Return [X, Y] of the center of cell containing provided text 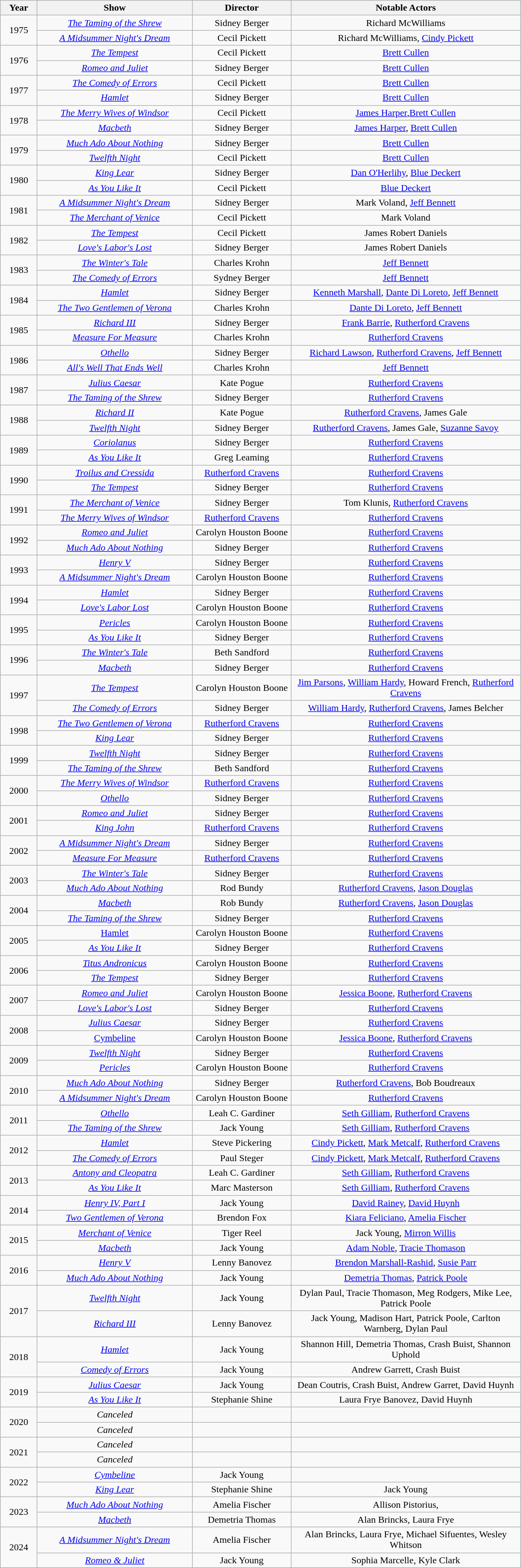
1999 [19, 761]
1979 [19, 150]
2005 [19, 941]
Dante Di Loreto, Jeff Bennett [406, 308]
2008 [19, 1030]
1982 [19, 240]
Show [115, 8]
2009 [19, 1060]
1991 [19, 510]
2013 [19, 1180]
2024 [19, 1547]
Marc Masterson [242, 1188]
1977 [19, 90]
1993 [19, 570]
Rutherford Cravens, James Gale, Suzanne Savoy [406, 427]
Richard Lawson, Rutherford Cravens, Jeff Bennett [406, 353]
Sophia Marcelle, Kyle Clark [406, 1560]
2007 [19, 1000]
2020 [19, 1422]
1988 [19, 420]
2023 [19, 1512]
Blue Deckert [406, 188]
1980 [19, 180]
Adam Noble, Tracie Thomason [406, 1248]
Two Gentlemen of Verona [115, 1218]
Notable Actors [406, 8]
1984 [19, 300]
Dylan Paul, Tracie Thomason, Meg Rodgers, Mike Lee, Patrick Poole [406, 1298]
1997 [19, 696]
Jack Young, Mirron Willis [406, 1233]
1998 [19, 731]
2018 [19, 1356]
Mark Voland [406, 218]
2003 [19, 880]
Coriolanus [115, 443]
1985 [19, 330]
2019 [19, 1392]
1983 [19, 270]
1995 [19, 630]
Romeo & Juliet [115, 1560]
1996 [19, 660]
Rob Bundy [242, 903]
Jim Parsons, William Hardy, Howard French, Rutherford Cravens [406, 688]
James Harper, Brett Cullen [406, 128]
1992 [19, 540]
Paul Steger [242, 1158]
Rod Bundy [242, 888]
1990 [19, 480]
1976 [19, 60]
Antony and Cleopatra [115, 1173]
Allison Pistorius, [406, 1505]
Dean Coutris, Crash Buist, Andrew Garret, David Huynh [406, 1384]
2010 [19, 1090]
Brendon Marshall-Rashid, Susie Parr [406, 1263]
2002 [19, 850]
Tiger Reel [242, 1233]
Frank Barrie, Rutherford Cravens [406, 323]
2021 [19, 1452]
1987 [19, 390]
Year [19, 8]
Brendon Fox [242, 1218]
Richard McWilliams [406, 23]
1986 [19, 360]
2022 [19, 1482]
Comedy of Errors [115, 1369]
Merchant of Venice [115, 1233]
2014 [19, 1210]
2000 [19, 790]
Demetria Thomas, Patrick Poole [406, 1278]
2001 [19, 820]
Henry IV, Part I [115, 1203]
Richard II [115, 412]
1978 [19, 120]
Jack Young, Madison Hart, Patrick Poole, Carlton Warnberg, Dylan Paul [406, 1323]
Mark Voland, Jeff Bennett [406, 203]
Troilus and Cressida [115, 473]
David Rainey, David Huynh [406, 1203]
1975 [19, 30]
Tom Klunis, Rutherford Cravens [406, 503]
King John [115, 828]
Titus Andronicus [115, 963]
Alan Brincks, Laura Frye [406, 1520]
Greg Leaming [242, 458]
Rutherford Cravens, Bob Boudreaux [406, 1083]
Alan Brincks, Laura Frye, Michael Sifuentes, Wesley Whitson [406, 1540]
2012 [19, 1150]
Director [242, 8]
William Hardy, Rutherford Cravens, James Belcher [406, 708]
Steve Pickering [242, 1143]
2004 [19, 910]
Demetria Thomas [242, 1520]
Andrew Garrett, Crash Buist [406, 1369]
Rutherford Cravens, James Gale [406, 412]
2015 [19, 1240]
2011 [19, 1120]
2017 [19, 1311]
Richard McWilliams, Cindy Pickett [406, 38]
Kiara Feliciano, Amelia Fischer [406, 1218]
1989 [19, 450]
2016 [19, 1270]
Laura Frye Banovez, David Huynh [406, 1399]
Sydney Berger [242, 278]
Dan O'Herlihy, Blue Deckert [406, 173]
1981 [19, 210]
James Harper,Brett Cullen [406, 113]
1994 [19, 600]
Kenneth Marshall, Dante Di Loreto, Jeff Bennett [406, 293]
All's Well That Ends Well [115, 367]
Love's Labor Lost [115, 607]
2006 [19, 970]
Shannon Hill, Demetria Thomas, Crash Buist, Shannon Uphold [406, 1349]
